Locate the cell with the specified text and output its (x, y) center coordinate. 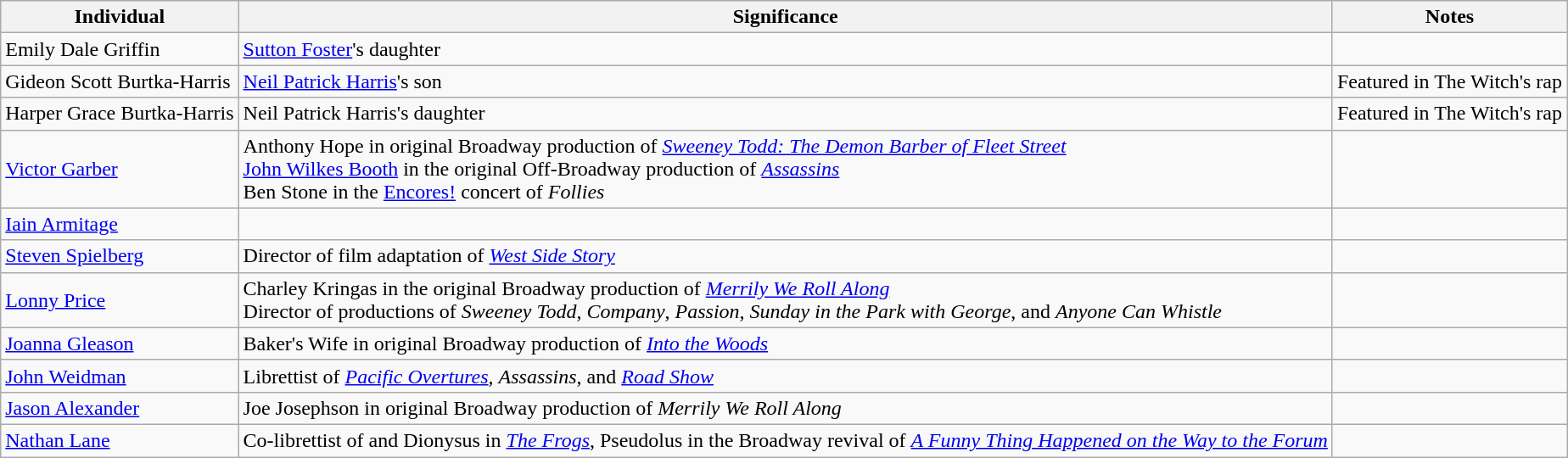
Nathan Lane (120, 440)
Co-librettist of and Dionysus in The Frogs, Pseudolus in the Broadway revival of A Funny Thing Happened on the Way to the Forum (786, 440)
Iain Armitage (120, 224)
Librettist of Pacific Overtures, Assassins, and Road Show (786, 376)
Individual (120, 17)
Steven Spielberg (120, 256)
Emily Dale Griffin (120, 49)
Significance (786, 17)
Joe Josephson in original Broadway production of Merrily We Roll Along (786, 408)
Sutton Foster's daughter (786, 49)
Gideon Scott Burtka-Harris (120, 81)
Harper Grace Burtka-Harris (120, 114)
Notes (1449, 17)
John Weidman (120, 376)
Victor Garber (120, 169)
Jason Alexander (120, 408)
Neil Patrick Harris's son (786, 81)
Lonny Price (120, 300)
Neil Patrick Harris's daughter (786, 114)
Baker's Wife in original Broadway production of Into the Woods (786, 343)
Director of film adaptation of West Side Story (786, 256)
Joanna Gleason (120, 343)
